Return the (X, Y) coordinate for the center point of the cell that contains the specified text.  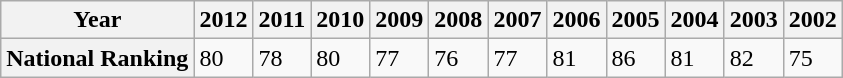
2008 (458, 20)
2003 (754, 20)
75 (812, 58)
National Ranking (98, 58)
2006 (576, 20)
2010 (340, 20)
2005 (636, 20)
82 (754, 58)
2002 (812, 20)
Year (98, 20)
76 (458, 58)
2012 (224, 20)
2004 (694, 20)
2009 (400, 20)
86 (636, 58)
78 (282, 58)
2011 (282, 20)
2007 (518, 20)
